Identify which cell holds the provided text, then report its [x, y] central coordinate. 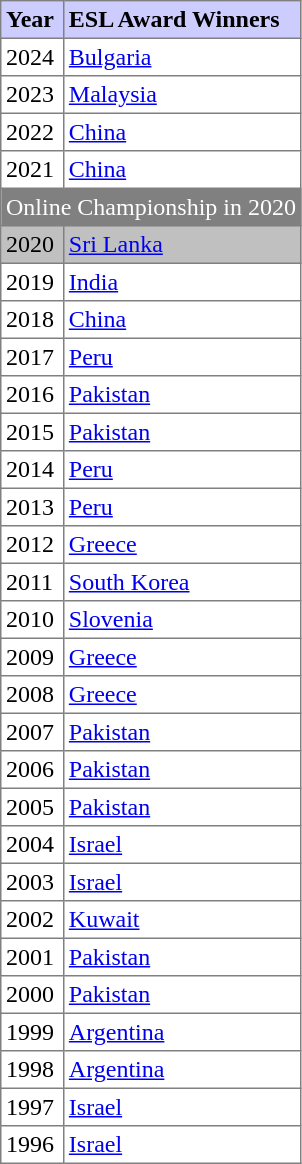
2017 [32, 357]
2010 [32, 620]
South Korea [183, 582]
Kuwait [183, 920]
2007 [32, 732]
1998 [32, 1070]
1997 [32, 1107]
2023 [32, 95]
2003 [32, 882]
Malaysia [183, 95]
2019 [32, 282]
2018 [32, 320]
2002 [32, 920]
2022 [32, 132]
2021 [32, 170]
2024 [32, 57]
Slovenia [183, 620]
2015 [32, 432]
2009 [32, 657]
2001 [32, 957]
2016 [32, 395]
Sri Lanka [183, 245]
India [183, 282]
2000 [32, 995]
2005 [32, 807]
Online Championship in 2020 [151, 207]
2006 [32, 770]
ESL Award Winners [183, 20]
2013 [32, 507]
Year [32, 20]
1999 [32, 1032]
2004 [32, 845]
2020 [32, 245]
Bulgaria [183, 57]
2014 [32, 470]
1996 [32, 1145]
2012 [32, 545]
2008 [32, 695]
2011 [32, 582]
